Pinpoint the cell where the given text exists, returning its [X, Y] midpoint coordinate. 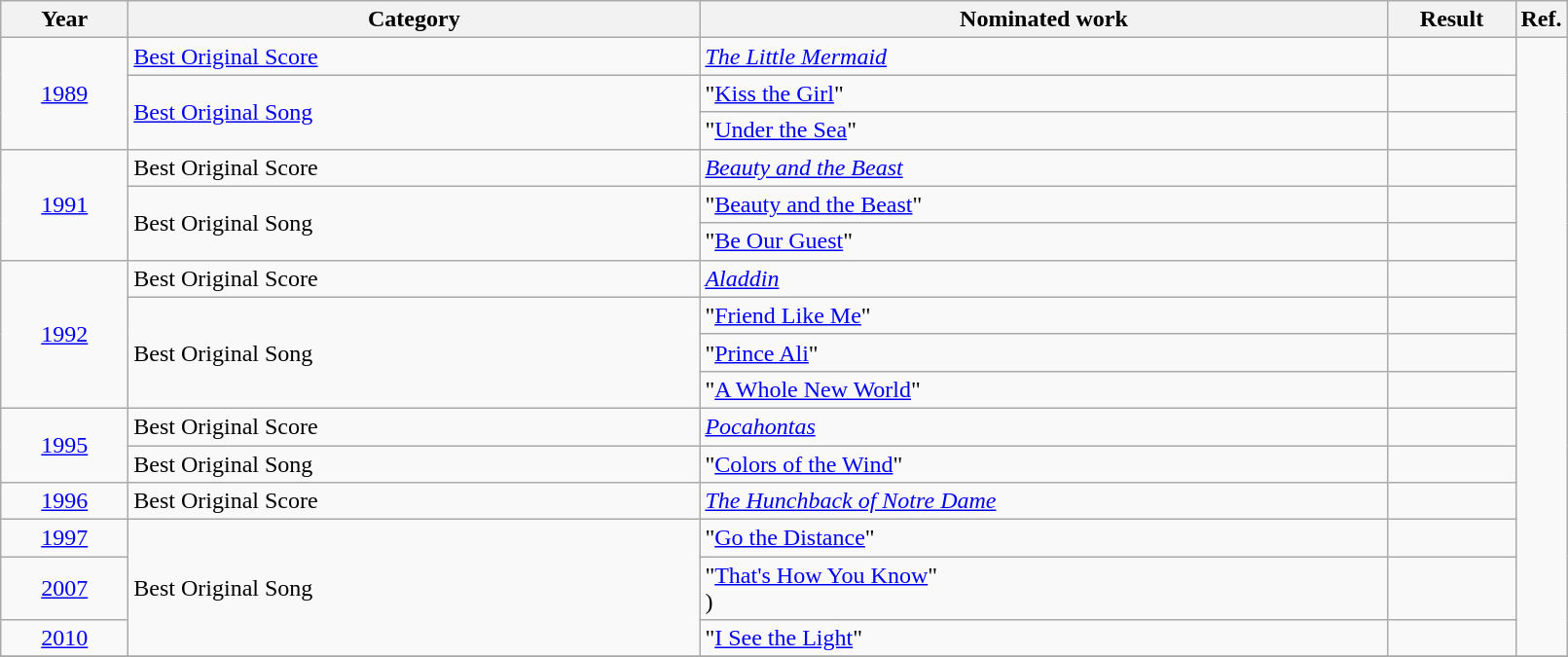
"Go the Distance" [1043, 538]
"A Whole New World" [1043, 389]
Result [1452, 19]
"Be Our Guest" [1043, 241]
1996 [64, 501]
The Hunchback of Notre Dame [1043, 501]
Aladdin [1043, 278]
"I See the Light" [1043, 639]
"Beauty and the Beast" [1043, 204]
Beauty and the Beast [1043, 167]
The Little Mermaid [1043, 56]
"Colors of the Wind" [1043, 464]
"That's How You Know" ) [1043, 588]
1997 [64, 538]
2007 [64, 588]
1992 [64, 334]
Year [64, 19]
1995 [64, 445]
Pocahontas [1043, 426]
"Friend Like Me" [1043, 315]
Nominated work [1043, 19]
1989 [64, 93]
"Kiss the Girl" [1043, 93]
Ref. [1542, 19]
"Under the Sea" [1043, 130]
1991 [64, 204]
2010 [64, 639]
"Prince Ali" [1043, 352]
Category [415, 19]
